Output the (X, Y) coordinate of the center of the cell containing the given text.  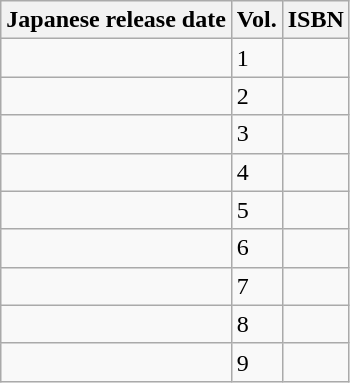
Vol. (256, 20)
6 (256, 248)
2 (256, 96)
1 (256, 58)
9 (256, 362)
8 (256, 324)
ISBN (316, 20)
3 (256, 134)
Japanese release date (116, 20)
4 (256, 172)
5 (256, 210)
7 (256, 286)
